Extract the [x, y] coordinate from the center of the cell holding the provided text.  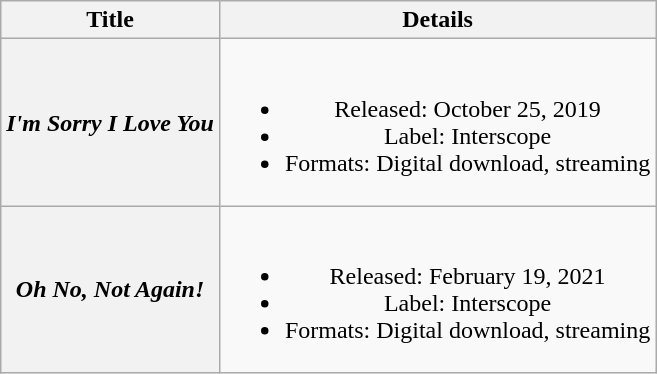
Oh No, Not Again! [110, 290]
Released: October 25, 2019Label: InterscopeFormats: Digital download, streaming [437, 122]
Released: February 19, 2021Label: InterscopeFormats: Digital download, streaming [437, 290]
Title [110, 20]
Details [437, 20]
I'm Sorry I Love You [110, 122]
